Extract the (x, y) coordinate from the center of the cell holding the provided text.  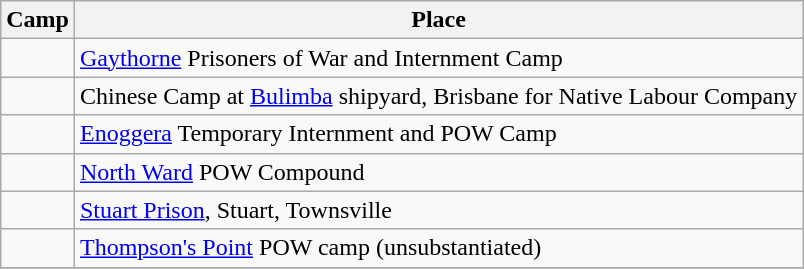
Enoggera Temporary Internment and POW Camp (438, 134)
Gaythorne Prisoners of War and Internment Camp (438, 58)
Chinese Camp at Bulimba shipyard, Brisbane for Native Labour Company (438, 96)
Place (438, 20)
Thompson's Point POW camp (unsubstantiated) (438, 248)
Camp (38, 20)
North Ward POW Compound (438, 172)
Stuart Prison, Stuart, Townsville (438, 210)
